Scan for the cell matching the given text and deliver its (x, y) coordinate at center. 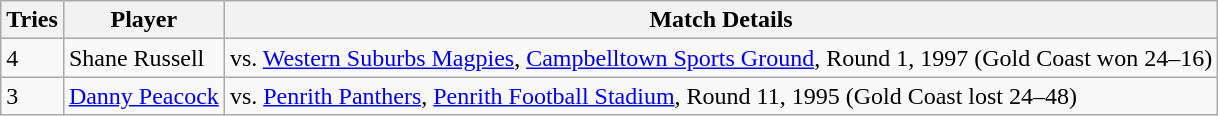
Tries (32, 20)
3 (32, 96)
Shane Russell (144, 58)
Match Details (720, 20)
vs. Western Suburbs Magpies, Campbelltown Sports Ground, Round 1, 1997 (Gold Coast won 24–16) (720, 58)
vs. Penrith Panthers, Penrith Football Stadium, Round 11, 1995 (Gold Coast lost 24–48) (720, 96)
4 (32, 58)
Danny Peacock (144, 96)
Player (144, 20)
